Capture the cell that displays the provided text and extract its [x, y] central coordinate. 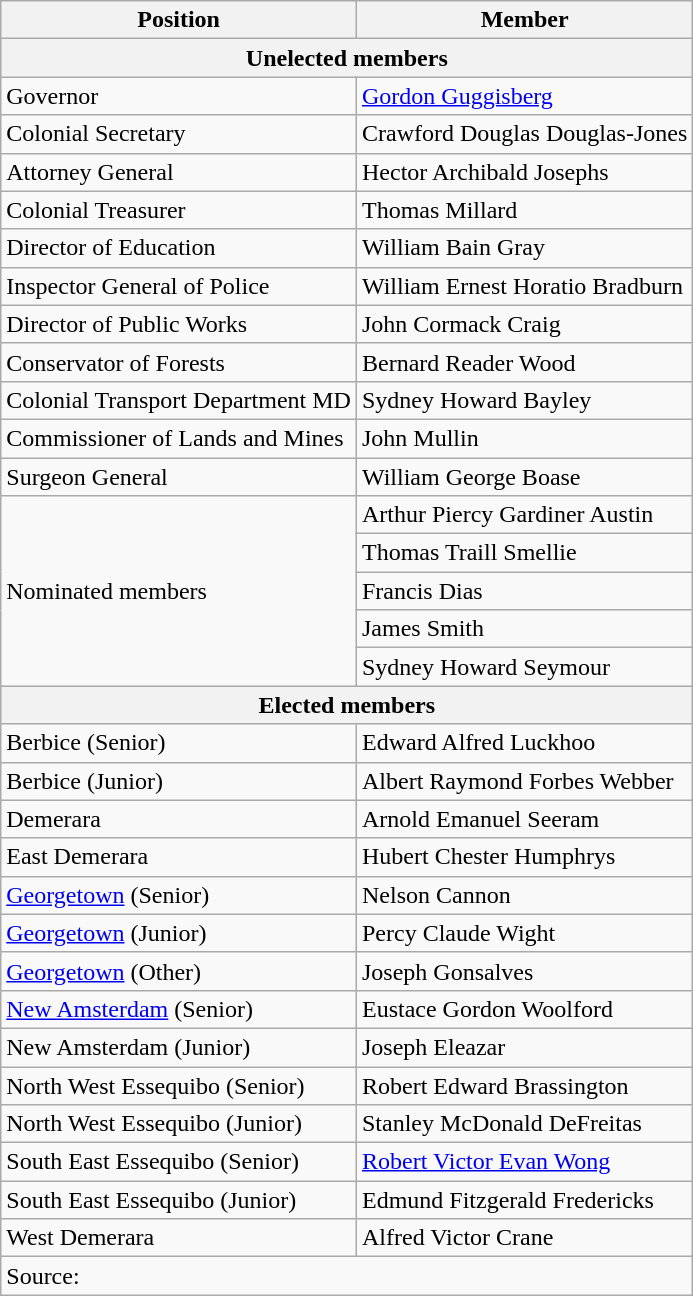
Surgeon General [179, 477]
Berbice (Senior) [179, 743]
Governor [179, 96]
Director of Public Works [179, 324]
Robert Victor Evan Wong [524, 1162]
Commissioner of Lands and Mines [179, 438]
Percy Claude Wight [524, 933]
Director of Education [179, 248]
North West Essequibo (Junior) [179, 1124]
Conservator of Forests [179, 362]
John Mullin [524, 438]
Georgetown (Other) [179, 971]
Hubert Chester Humphrys [524, 857]
Thomas Traill Smellie [524, 553]
Colonial Treasurer [179, 210]
Eustace Gordon Woolford [524, 1009]
Georgetown (Senior) [179, 895]
Georgetown (Junior) [179, 933]
Attorney General [179, 172]
Demerara [179, 819]
South East Essequibo (Junior) [179, 1200]
East Demerara [179, 857]
John Cormack Craig [524, 324]
Inspector General of Police [179, 286]
Colonial Transport Department MD [179, 400]
James Smith [524, 629]
Francis Dias [524, 591]
William Ernest Horatio Bradburn [524, 286]
South East Essequibo (Senior) [179, 1162]
Crawford Douglas Douglas-Jones [524, 134]
Gordon Guggisberg [524, 96]
Bernard Reader Wood [524, 362]
Nelson Cannon [524, 895]
Sydney Howard Seymour [524, 667]
Berbice (Junior) [179, 781]
Edmund Fitzgerald Fredericks [524, 1200]
Edward Alfred Luckhoo [524, 743]
Arthur Piercy Gardiner Austin [524, 515]
New Amsterdam (Junior) [179, 1047]
North West Essequibo (Senior) [179, 1085]
New Amsterdam (Senior) [179, 1009]
Elected members [347, 705]
Joseph Gonsalves [524, 971]
Source: [347, 1276]
Thomas Millard [524, 210]
Joseph Eleazar [524, 1047]
Robert Edward Brassington [524, 1085]
Position [179, 20]
Member [524, 20]
Alfred Victor Crane [524, 1238]
West Demerara [179, 1238]
Nominated members [179, 591]
Albert Raymond Forbes Webber [524, 781]
Stanley McDonald DeFreitas [524, 1124]
William George Boase [524, 477]
William Bain Gray [524, 248]
Sydney Howard Bayley [524, 400]
Unelected members [347, 58]
Colonial Secretary [179, 134]
Arnold Emanuel Seeram [524, 819]
Hector Archibald Josephs [524, 172]
